Locate the cell with the specified text and output its (X, Y) center coordinate. 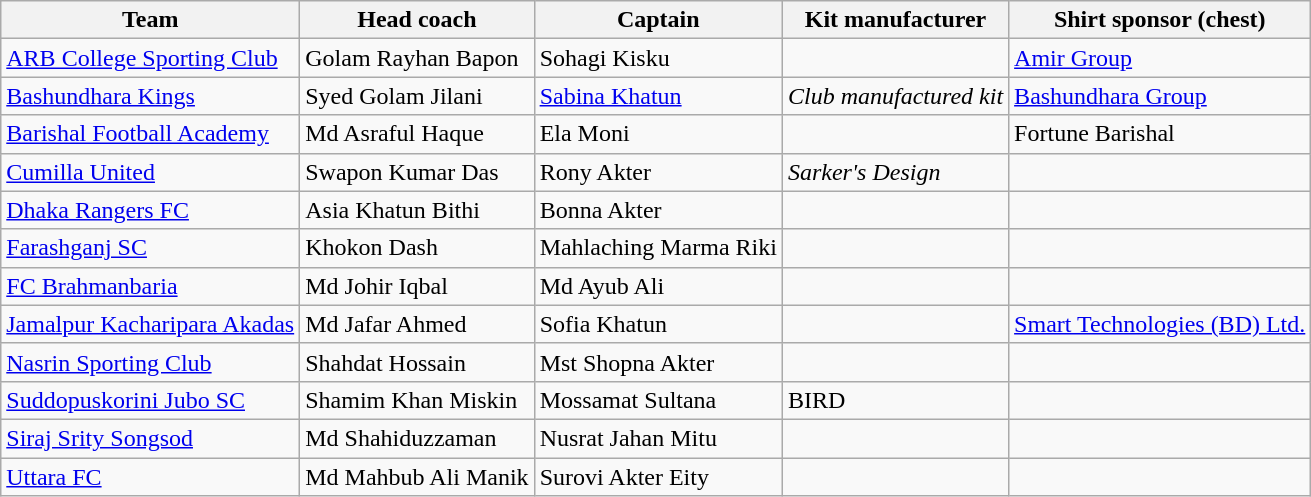
Mahlaching Marma Riki (658, 248)
Asia Khatun Bithi (417, 210)
Sofia Khatun (658, 324)
Bonna Akter (658, 210)
Jamalpur Kacharipara Akadas (150, 324)
Smart Technologies (BD) Ltd. (1160, 324)
Captain (658, 20)
Nusrat Jahan Mitu (658, 438)
Club manufactured kit (895, 96)
Sohagi Kisku (658, 58)
Nasrin Sporting Club (150, 362)
Md Asraful Haque (417, 134)
Head coach (417, 20)
BIRD (895, 400)
Sarker's Design (895, 172)
Mst Shopna Akter (658, 362)
Bashundhara Kings (150, 96)
Uttara FC (150, 477)
Rony Akter (658, 172)
Khokon Dash (417, 248)
Fortune Barishal (1160, 134)
Md Mahbub Ali Manik (417, 477)
Sabina Khatun (658, 96)
Golam Rayhan Bapon (417, 58)
Md Johir Iqbal (417, 286)
Bashundhara Group (1160, 96)
Team (150, 20)
FC Brahmanbaria (150, 286)
Barishal Football Academy (150, 134)
Mossamat Sultana (658, 400)
Md Shahiduzzaman (417, 438)
Kit manufacturer (895, 20)
Md Jafar Ahmed (417, 324)
Suddopuskorini Jubo SC (150, 400)
Cumilla United (150, 172)
Syed Golam Jilani (417, 96)
Shirt sponsor (chest) (1160, 20)
Farashganj SC (150, 248)
Shahdat Hossain (417, 362)
Shamim Khan Miskin (417, 400)
ARB College Sporting Club (150, 58)
Amir Group (1160, 58)
Ela Moni (658, 134)
Swapon Kumar Das (417, 172)
Md Ayub Ali (658, 286)
Surovi Akter Eity (658, 477)
Dhaka Rangers FC (150, 210)
Siraj Srity Songsod (150, 438)
